From the cell containing the given text, extract its center point as [x, y] coordinate. 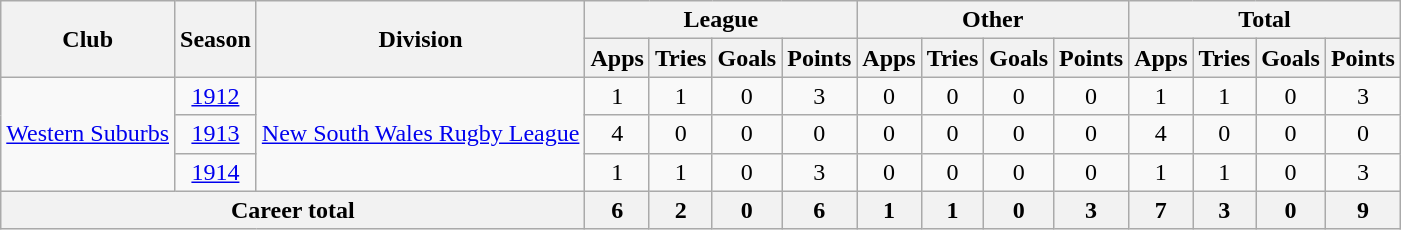
Western Suburbs [88, 134]
2 [680, 210]
9 [1362, 210]
Total [1265, 20]
1912 [216, 96]
Other [993, 20]
1913 [216, 134]
Division [420, 39]
Club [88, 39]
League [721, 20]
New South Wales Rugby League [420, 134]
7 [1161, 210]
Season [216, 39]
Career total [293, 210]
1914 [216, 172]
